Search for the cell housing the specified text and yield its (X, Y) center coordinate. 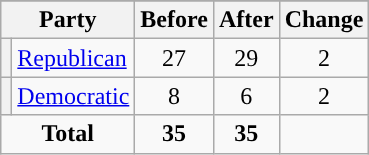
6 (246, 96)
After (246, 20)
Republican (74, 58)
29 (246, 58)
Party (68, 20)
Change (324, 20)
27 (174, 58)
Before (174, 20)
8 (174, 96)
Total (68, 134)
Democratic (74, 96)
